Provide the [X, Y] coordinate of the cell's center where the given text is located.  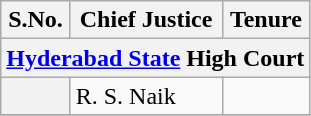
Tenure [266, 20]
S.No. [36, 20]
R. S. Naik [146, 96]
Hyderabad State High Court [156, 58]
Chief Justice [146, 20]
